For the text-containing cell, return its midpoint in [X, Y] coordinate format. 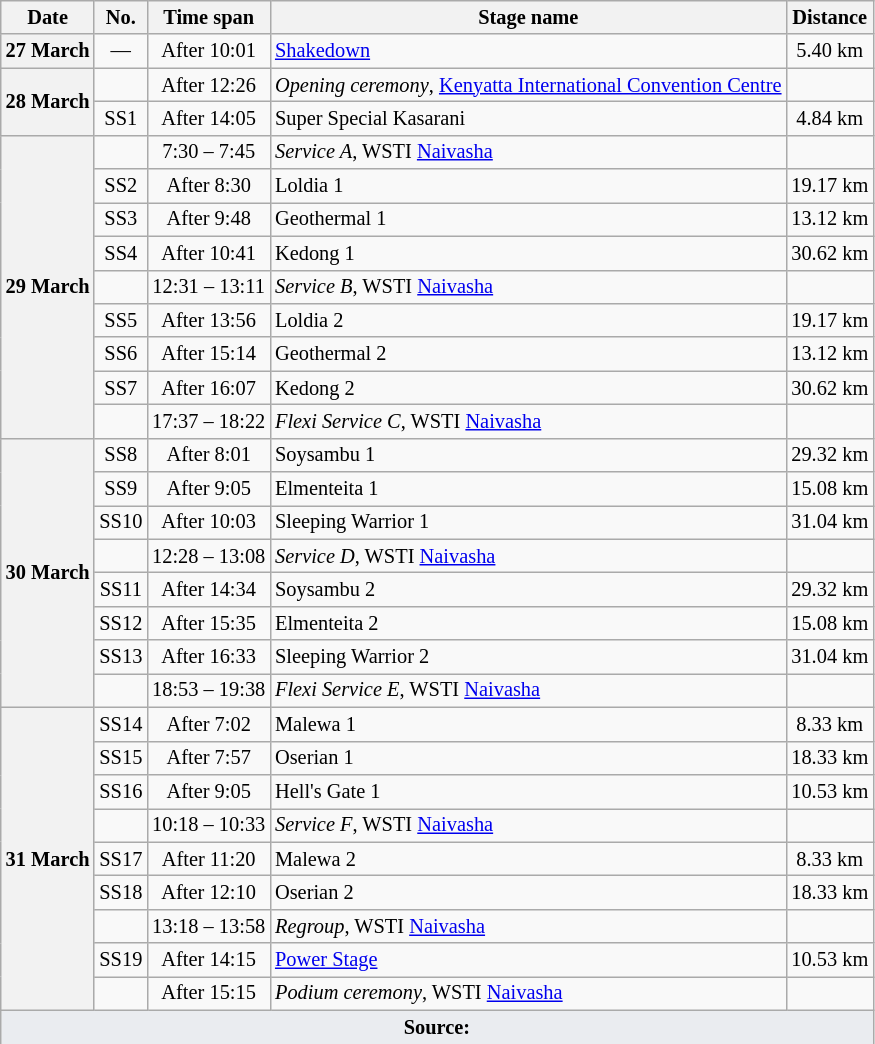
Kedong 1 [528, 253]
SS3 [120, 219]
SS11 [120, 589]
SS7 [120, 388]
Sleeping Warrior 2 [528, 657]
30 March [48, 572]
SS8 [120, 455]
After 13:56 [208, 320]
Flexi Service E, WSTI Naivasha [528, 690]
Service F, WSTI Naivasha [528, 825]
13:18 – 13:58 [208, 926]
10:18 – 10:33 [208, 825]
SS6 [120, 354]
SS19 [120, 960]
4.84 km [830, 118]
SS5 [120, 320]
Date [48, 17]
Stage name [528, 17]
31 March [48, 858]
Source: [437, 1027]
After 10:03 [208, 522]
SS18 [120, 892]
Malewa 1 [528, 724]
Geothermal 1 [528, 219]
After 12:10 [208, 892]
Soysambu 1 [528, 455]
7:30 – 7:45 [208, 152]
SS15 [120, 758]
Service B, WSTI Naivasha [528, 287]
Power Stage [528, 960]
Elmenteita 2 [528, 623]
After 12:26 [208, 85]
5.40 km [830, 51]
Regroup, WSTI Naivasha [528, 926]
28 March [48, 102]
12:28 – 13:08 [208, 556]
12:31 – 13:11 [208, 287]
Malewa 2 [528, 859]
Hell's Gate 1 [528, 791]
17:37 – 18:22 [208, 421]
Oserian 1 [528, 758]
SS2 [120, 186]
SS10 [120, 522]
SS4 [120, 253]
27 March [48, 51]
After 10:41 [208, 253]
Oserian 2 [528, 892]
SS12 [120, 623]
Service D, WSTI Naivasha [528, 556]
Service A, WSTI Naivasha [528, 152]
SS16 [120, 791]
Distance [830, 17]
After 14:34 [208, 589]
Shakedown [528, 51]
Opening ceremony, Kenyatta International Convention Centre [528, 85]
After 11:20 [208, 859]
After 15:35 [208, 623]
SS9 [120, 489]
After 14:15 [208, 960]
Geothermal 2 [528, 354]
After 9:48 [208, 219]
Kedong 2 [528, 388]
After 16:07 [208, 388]
SS14 [120, 724]
Elmenteita 1 [528, 489]
After 8:30 [208, 186]
Loldia 2 [528, 320]
29 March [48, 286]
Time span [208, 17]
Sleeping Warrior 1 [528, 522]
After 15:14 [208, 354]
After 7:02 [208, 724]
After 10:01 [208, 51]
SS17 [120, 859]
After 14:05 [208, 118]
Podium ceremony, WSTI Naivasha [528, 993]
After 8:01 [208, 455]
No. [120, 17]
Super Special Kasarani [528, 118]
After 7:57 [208, 758]
18:53 – 19:38 [208, 690]
SS13 [120, 657]
— [120, 51]
Soysambu 2 [528, 589]
Loldia 1 [528, 186]
Flexi Service C, WSTI Naivasha [528, 421]
After 15:15 [208, 993]
After 16:33 [208, 657]
SS1 [120, 118]
